Locate the cell with the specified text and output its (X, Y) center coordinate. 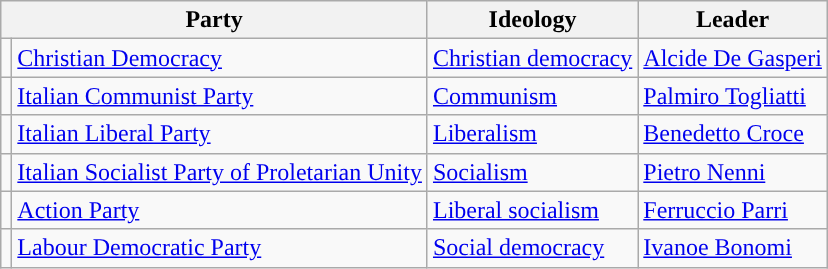
Italian Communist Party (220, 96)
Socialism (532, 172)
Alcide De Gasperi (733, 58)
Pietro Nenni (733, 172)
Communism (532, 96)
Ivanoe Bonomi (733, 248)
Ferruccio Parri (733, 210)
Party (214, 20)
Liberal socialism (532, 210)
Leader (733, 20)
Christian Democracy (220, 58)
Labour Democratic Party (220, 248)
Liberalism (532, 134)
Italian Liberal Party (220, 134)
Christian democracy (532, 58)
Ideology (532, 20)
Social democracy (532, 248)
Benedetto Croce (733, 134)
Action Party (220, 210)
Italian Socialist Party of Proletarian Unity (220, 172)
Palmiro Togliatti (733, 96)
